Return the (x, y) coordinate for the center point of the cell that contains the specified text.  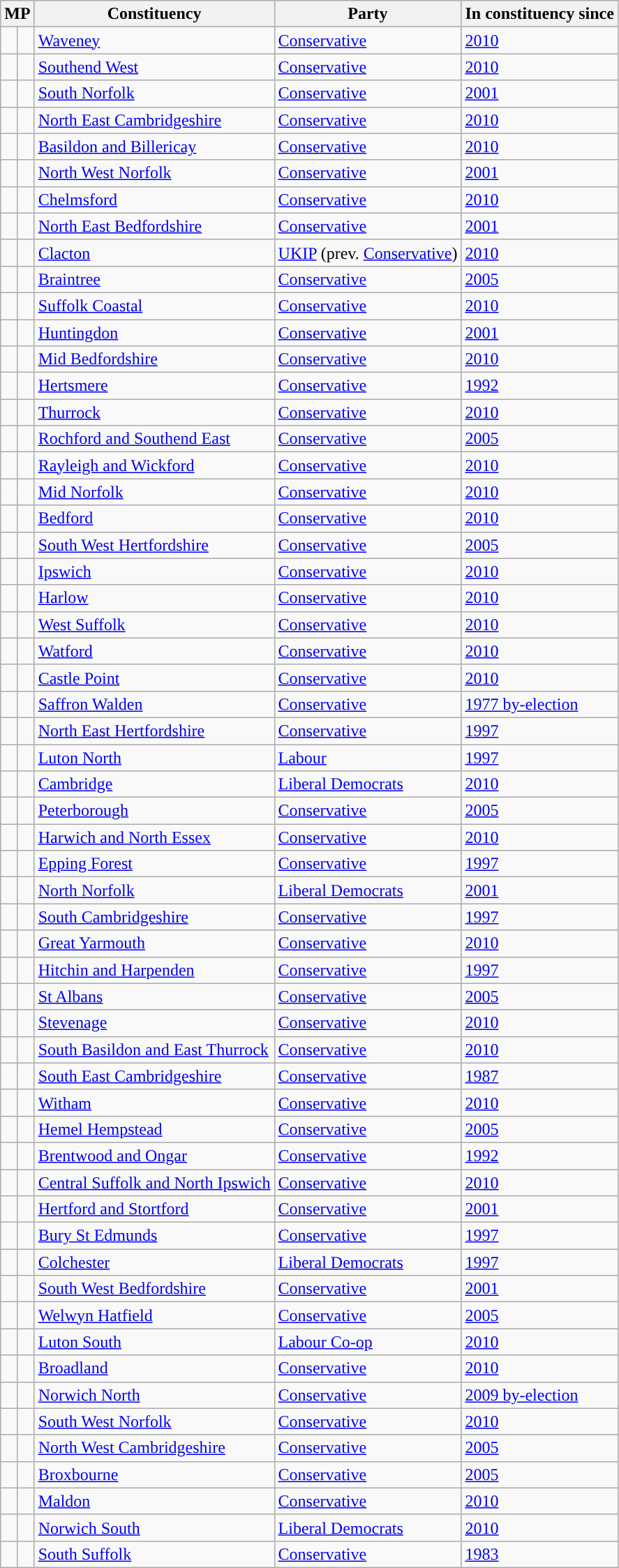
Harlow (154, 598)
Hertsmere (154, 386)
Basildon and Billericay (154, 147)
Braintree (154, 279)
Saffron Walden (154, 704)
Castle Point (154, 678)
Suffolk Coastal (154, 306)
Colchester (154, 1262)
Peterborough (154, 811)
Witham (154, 1103)
Mid Norfolk (154, 492)
Great Yarmouth (154, 943)
Watford (154, 651)
Bedford (154, 518)
North East Hertfordshire (154, 731)
MP (17, 14)
South Basildon and East Thurrock (154, 1050)
Ipswich (154, 572)
Labour (368, 757)
Luton North (154, 757)
Harwich and North Essex (154, 837)
Welwyn Hatfield (154, 1315)
Luton South (154, 1342)
Brentwood and Ongar (154, 1156)
West Suffolk (154, 625)
Stevenage (154, 1023)
1987 (539, 1076)
1983 (539, 1554)
Chelmsford (154, 200)
South West Hertfordshire (154, 545)
In constituency since (539, 14)
North West Norfolk (154, 173)
Broxbourne (154, 1474)
Epping Forest (154, 864)
Labour Co-op (368, 1342)
Norwich South (154, 1528)
Norwich North (154, 1395)
1977 by-election (539, 704)
Huntingdon (154, 333)
Broadland (154, 1368)
Cambridge (154, 784)
South Norfolk (154, 94)
South Cambridgeshire (154, 917)
Hertford and Stortford (154, 1209)
South East Cambridgeshire (154, 1076)
Southend West (154, 67)
St Albans (154, 996)
South Suffolk (154, 1554)
South West Bedfordshire (154, 1289)
North West Cambridgeshire (154, 1448)
Maldon (154, 1501)
North Norfolk (154, 890)
Constituency (154, 14)
Bury St Edmunds (154, 1236)
Central Suffolk and North Ipswich (154, 1183)
Rochford and Southend East (154, 439)
North East Cambridgeshire (154, 120)
Hitchin and Harpenden (154, 970)
Clacton (154, 253)
Party (368, 14)
South West Norfolk (154, 1421)
Mid Bedfordshire (154, 359)
North East Bedfordshire (154, 226)
2009 by-election (539, 1395)
Hemel Hempstead (154, 1129)
Thurrock (154, 412)
Rayleigh and Wickford (154, 465)
UKIP (prev. Conservative) (368, 253)
Waveney (154, 40)
